Locate the cell with the specified text and output its [x, y] center coordinate. 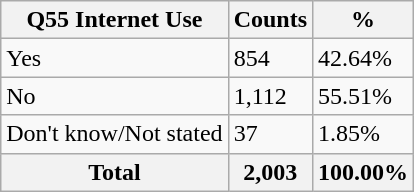
Yes [114, 58]
% [364, 20]
No [114, 96]
42.64% [364, 58]
Total [114, 172]
854 [270, 58]
Counts [270, 20]
1,112 [270, 96]
37 [270, 134]
Don't know/Not stated [114, 134]
Q55 Internet Use [114, 20]
100.00% [364, 172]
2,003 [270, 172]
1.85% [364, 134]
55.51% [364, 96]
